Provide the (x, y) coordinate of the cell's center where the given text is located.  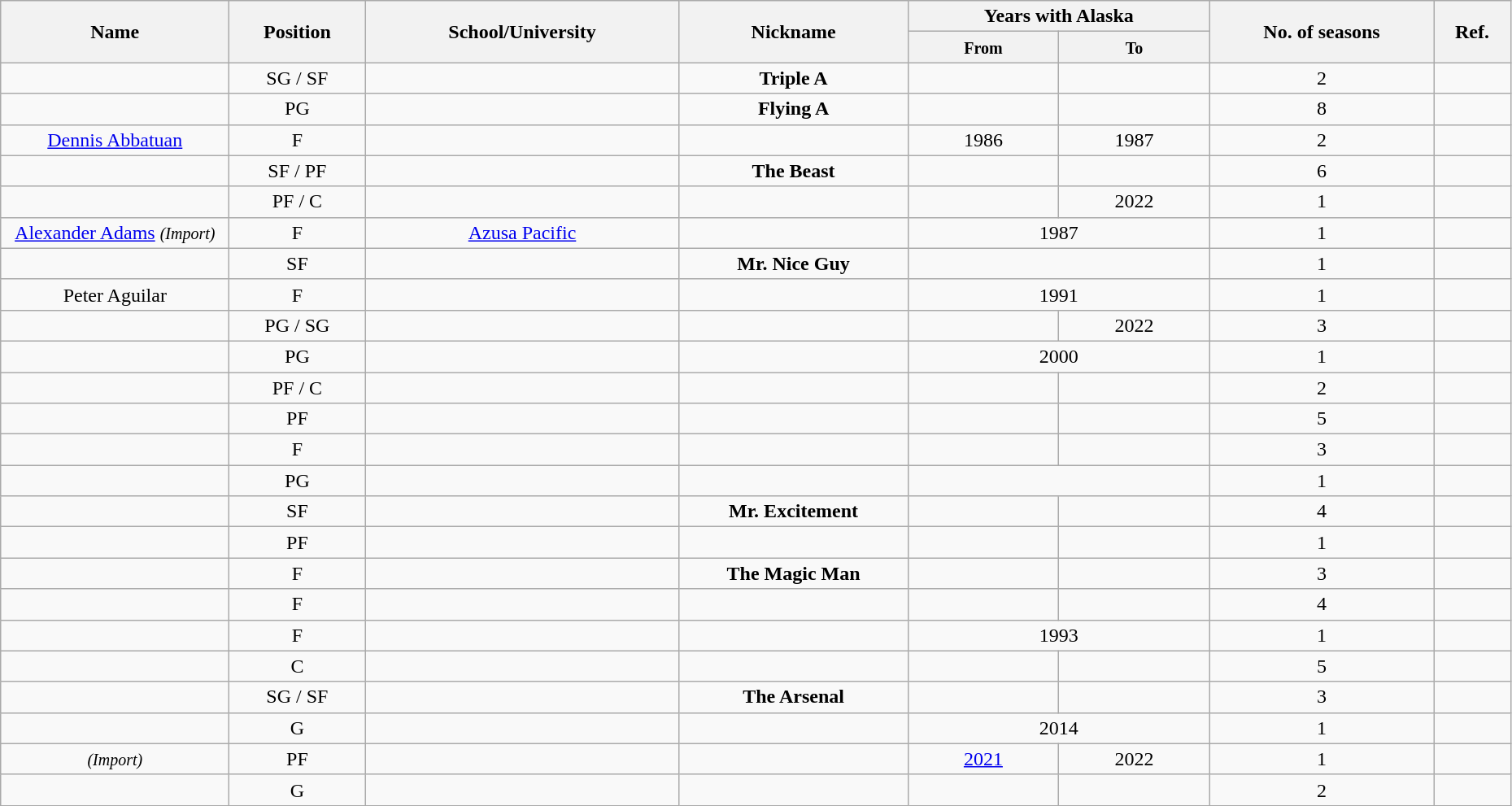
2021 (983, 759)
Mr. Excitement (794, 512)
School/University (522, 32)
From (983, 47)
Position (298, 32)
Nickname (794, 32)
Flying A (794, 109)
2014 (1059, 728)
C (298, 666)
Mr. Nice Guy (794, 264)
Triple A (794, 78)
SF / PF (298, 171)
Years with Alaska (1059, 16)
2000 (1059, 356)
The Beast (794, 171)
The Arsenal (794, 697)
Name (115, 32)
Dennis Abbatuan (115, 140)
(Import) (115, 759)
8 (1321, 109)
Ref. (1472, 32)
6 (1321, 171)
1986 (983, 140)
Azusa Pacific (522, 233)
The Magic Man (794, 573)
1993 (1059, 635)
Peter Aguilar (115, 294)
Alexander Adams (Import) (115, 233)
No. of seasons (1321, 32)
1991 (1059, 294)
To (1135, 47)
PG / SG (298, 325)
